For the text-containing cell, return its midpoint in (x, y) coordinate format. 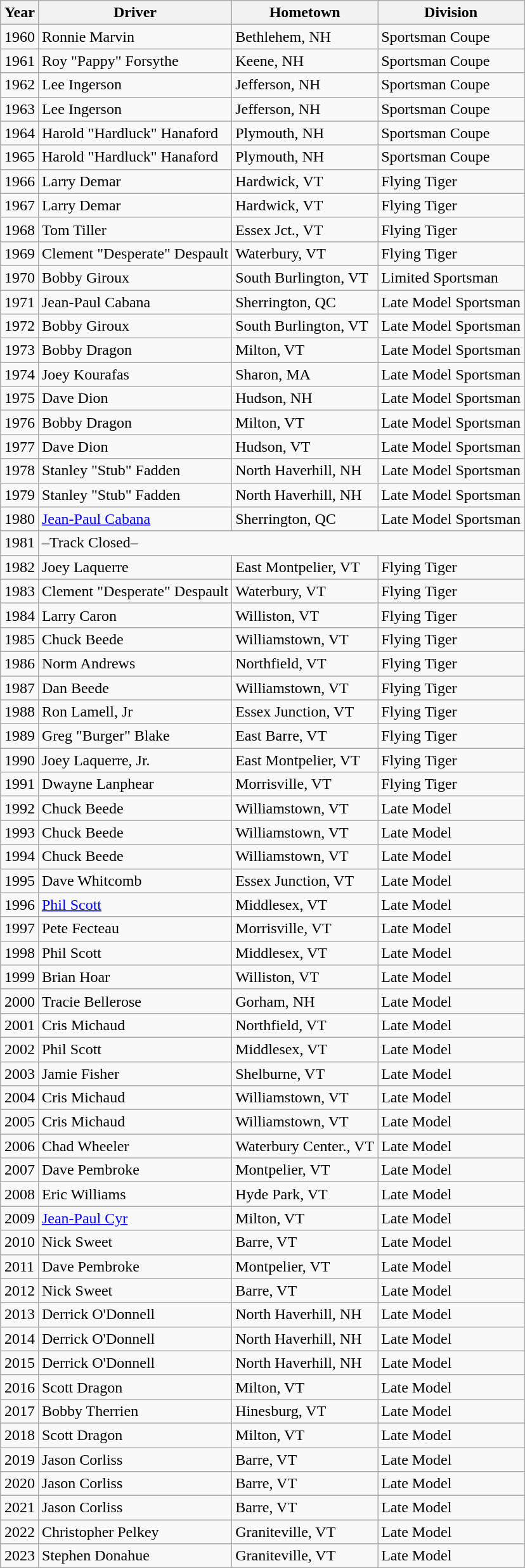
Larry Caron (134, 615)
2014 (19, 1339)
2011 (19, 1266)
Driver (134, 13)
Dan Beede (134, 687)
1989 (19, 736)
Dave Whitcomb (134, 881)
2003 (19, 1074)
1965 (19, 157)
2005 (19, 1122)
1977 (19, 447)
1970 (19, 277)
Tom Tiller (134, 229)
2017 (19, 1411)
1998 (19, 953)
Hometown (305, 13)
1975 (19, 398)
Gorham, NH (305, 1001)
1994 (19, 857)
1963 (19, 109)
Year (19, 13)
1973 (19, 350)
1967 (19, 205)
2023 (19, 1556)
1991 (19, 784)
1993 (19, 832)
Jamie Fisher (134, 1074)
1983 (19, 591)
1966 (19, 181)
2016 (19, 1387)
Dwayne Lanphear (134, 784)
1984 (19, 615)
Norm Andrews (134, 663)
2015 (19, 1363)
2018 (19, 1435)
2008 (19, 1194)
Stephen Donahue (134, 1556)
Hudson, VT (305, 447)
Hyde Park, VT (305, 1194)
1986 (19, 663)
2010 (19, 1242)
1992 (19, 808)
2004 (19, 1098)
1996 (19, 905)
Joey Kourafas (134, 374)
Ronnie Marvin (134, 37)
1961 (19, 61)
Division (451, 13)
Hudson, NH (305, 398)
2021 (19, 1508)
1962 (19, 85)
1969 (19, 253)
–Track Closed– (281, 543)
Christopher Pelkey (134, 1532)
Roy "Pappy" Forsythe (134, 61)
East Barre, VT (305, 736)
1964 (19, 133)
Tracie Bellerose (134, 1001)
1995 (19, 881)
1981 (19, 543)
1978 (19, 471)
Greg "Burger" Blake (134, 736)
2006 (19, 1146)
Limited Sportsman (451, 277)
2000 (19, 1001)
Ron Lamell, Jr (134, 712)
Keene, NH (305, 61)
Shelburne, VT (305, 1074)
Chad Wheeler (134, 1146)
1974 (19, 374)
2002 (19, 1049)
1980 (19, 519)
Brian Hoar (134, 977)
Bobby Therrien (134, 1411)
2001 (19, 1025)
Pete Fecteau (134, 929)
1982 (19, 567)
1979 (19, 495)
Joey Laquerre (134, 567)
Hinesburg, VT (305, 1411)
Joey Laquerre, Jr. (134, 760)
Sharon, MA (305, 374)
1968 (19, 229)
2009 (19, 1218)
2022 (19, 1532)
Bethlehem, NH (305, 37)
Jean-Paul Cyr (134, 1218)
Essex Jct., VT (305, 229)
1988 (19, 712)
Waterbury Center., VT (305, 1146)
1960 (19, 37)
1985 (19, 639)
1999 (19, 977)
Eric Williams (134, 1194)
2012 (19, 1291)
1990 (19, 760)
2020 (19, 1484)
1997 (19, 929)
1987 (19, 687)
2013 (19, 1315)
1972 (19, 326)
1971 (19, 302)
2007 (19, 1170)
1976 (19, 423)
2019 (19, 1459)
